Locate the cell with the specified text and output its (x, y) center coordinate. 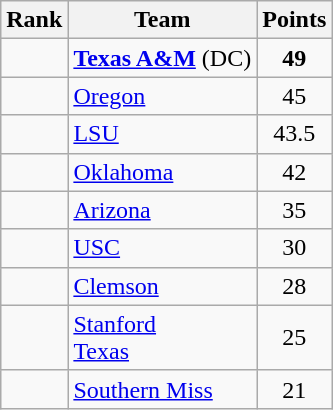
Oregon (162, 96)
Texas A&M (DC) (162, 58)
43.5 (294, 134)
Southern Miss (162, 389)
28 (294, 286)
Clemson (162, 286)
Rank (34, 20)
USC (162, 248)
42 (294, 172)
45 (294, 96)
21 (294, 389)
49 (294, 58)
25 (294, 338)
30 (294, 248)
35 (294, 210)
StanfordTexas (162, 338)
Points (294, 20)
Arizona (162, 210)
Team (162, 20)
LSU (162, 134)
Oklahoma (162, 172)
